Extract the [x, y] coordinate from the center of the cell holding the provided text.  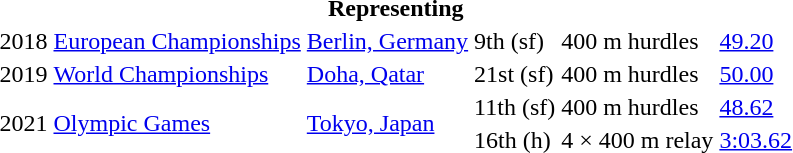
European Championships [177, 41]
11th (sf) [515, 107]
Berlin, Germany [387, 41]
21st (sf) [515, 74]
Doha, Qatar [387, 74]
World Championships [177, 74]
9th (sf) [515, 41]
